Provide the (x, y) coordinate of the cell's center where the given text is located.  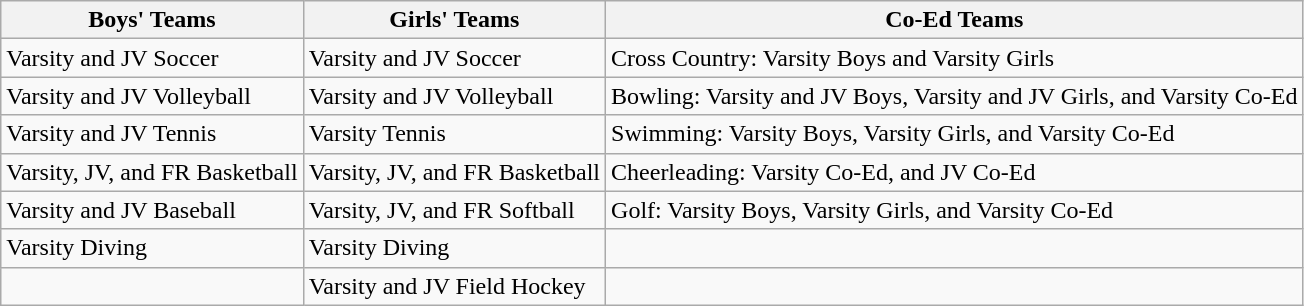
Swimming: Varsity Boys, Varsity Girls, and Varsity Co-Ed (955, 134)
Girls' Teams (454, 20)
Cross Country: Varsity Boys and Varsity Girls (955, 58)
Varsity and JV Field Hockey (454, 286)
Cheerleading: Varsity Co-Ed, and JV Co-Ed (955, 172)
Boys' Teams (152, 20)
Varsity and JV Tennis (152, 134)
Bowling: Varsity and JV Boys, Varsity and JV Girls, and Varsity Co-Ed (955, 96)
Varsity, JV, and FR Softball (454, 210)
Varsity Tennis (454, 134)
Varsity and JV Baseball (152, 210)
Co-Ed Teams (955, 20)
Golf: Varsity Boys, Varsity Girls, and Varsity Co-Ed (955, 210)
